Search for the cell housing the specified text and yield its (x, y) center coordinate. 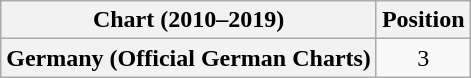
Position (423, 20)
3 (423, 58)
Chart (2010–2019) (189, 20)
Germany (Official German Charts) (189, 58)
